Detect which cell encompasses the target text, then output its (x, y) center coordinate. 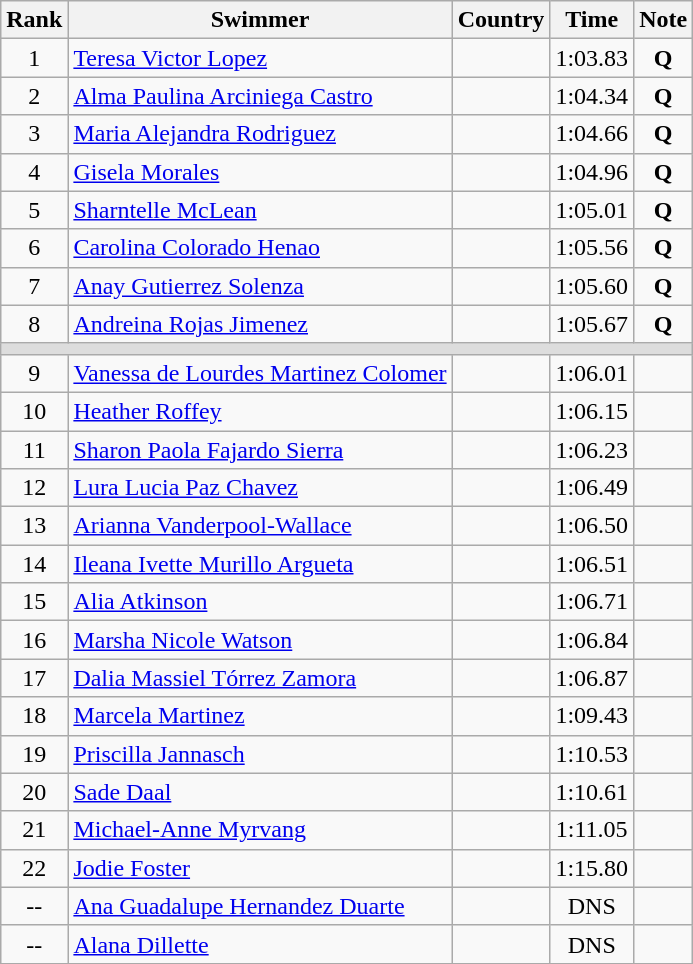
Rank (34, 20)
1:10.53 (592, 754)
Note (664, 20)
Alana Dillette (260, 944)
Jodie Foster (260, 868)
1:04.34 (592, 96)
1:05.67 (592, 324)
15 (34, 602)
1:06.01 (592, 373)
7 (34, 286)
22 (34, 868)
Time (592, 20)
1:11.05 (592, 830)
3 (34, 134)
1:06.50 (592, 526)
Swimmer (260, 20)
16 (34, 640)
10 (34, 411)
13 (34, 526)
1:05.01 (592, 210)
11 (34, 449)
Vanessa de Lourdes Martinez Colomer (260, 373)
4 (34, 172)
9 (34, 373)
Alia Atkinson (260, 602)
Sade Daal (260, 792)
1:09.43 (592, 716)
1:03.83 (592, 58)
21 (34, 830)
20 (34, 792)
1:06.51 (592, 564)
Dalia Massiel Tórrez Zamora (260, 678)
1:04.96 (592, 172)
1:06.23 (592, 449)
2 (34, 96)
Alma Paulina Arciniega Castro (260, 96)
1:15.80 (592, 868)
Country (501, 20)
14 (34, 564)
1:06.15 (592, 411)
18 (34, 716)
6 (34, 248)
19 (34, 754)
Anay Gutierrez Solenza (260, 286)
1:10.61 (592, 792)
Maria Alejandra Rodriguez (260, 134)
Sharntelle McLean (260, 210)
Ileana Ivette Murillo Argueta (260, 564)
1 (34, 58)
Carolina Colorado Henao (260, 248)
Ana Guadalupe Hernandez Duarte (260, 906)
Arianna Vanderpool-Wallace (260, 526)
Andreina Rojas Jimenez (260, 324)
12 (34, 488)
1:06.71 (592, 602)
Priscilla Jannasch (260, 754)
Gisela Morales (260, 172)
1:06.84 (592, 640)
5 (34, 210)
1:06.49 (592, 488)
Michael-Anne Myrvang (260, 830)
Teresa Victor Lopez (260, 58)
1:06.87 (592, 678)
1:05.60 (592, 286)
1:05.56 (592, 248)
Heather Roffey (260, 411)
1:04.66 (592, 134)
17 (34, 678)
Sharon Paola Fajardo Sierra (260, 449)
Marsha Nicole Watson (260, 640)
Lura Lucia Paz Chavez (260, 488)
Marcela Martinez (260, 716)
8 (34, 324)
